Scan for the cell matching the given text and deliver its (x, y) coordinate at center. 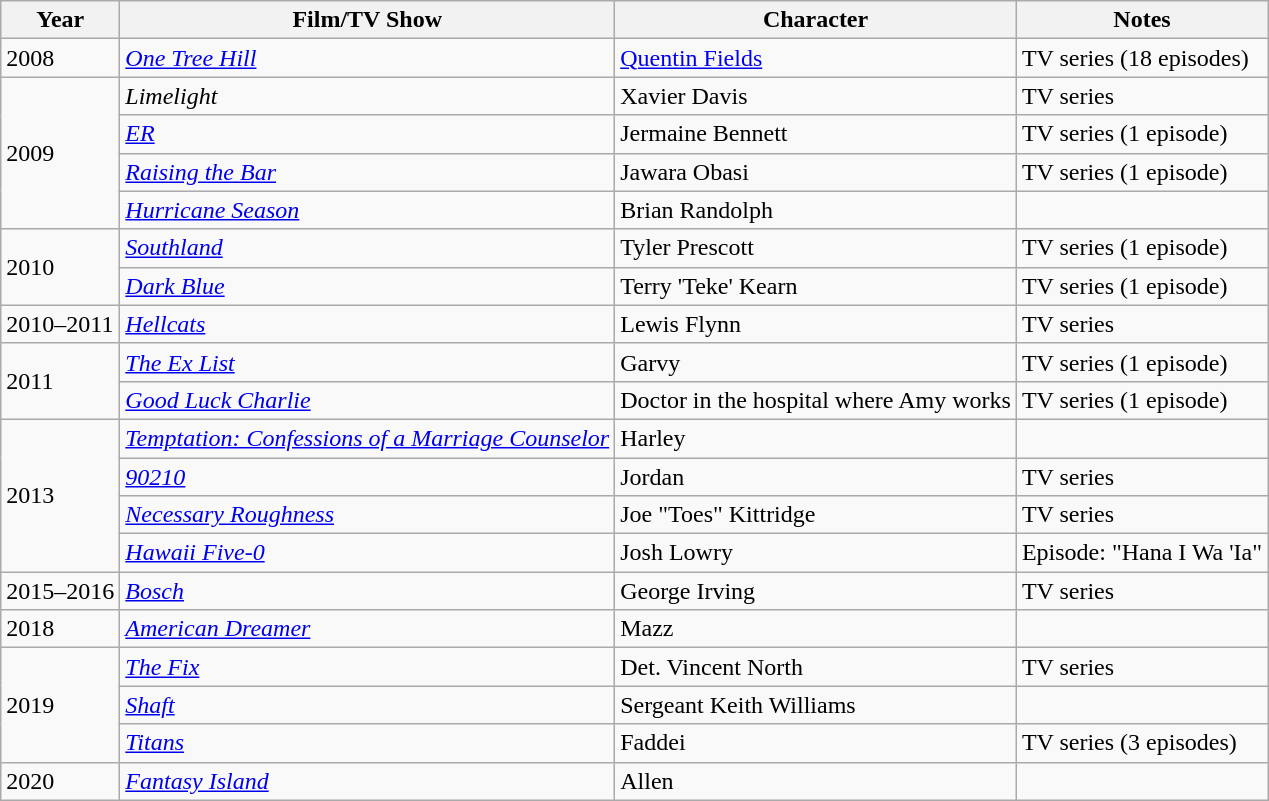
Character (816, 20)
2011 (60, 381)
ER (368, 134)
90210 (368, 477)
TV series (3 episodes) (1142, 743)
Episode: "Hana I Wa 'Ia" (1142, 553)
Good Luck Charlie (368, 400)
Hawaii Five-0 (368, 553)
Allen (816, 781)
Brian Randolph (816, 210)
Jordan (816, 477)
Dark Blue (368, 286)
2009 (60, 153)
2013 (60, 495)
2018 (60, 629)
Mazz (816, 629)
TV series (18 episodes) (1142, 58)
Faddei (816, 743)
Film/TV Show (368, 20)
2019 (60, 705)
American Dreamer (368, 629)
Year (60, 20)
Lewis Flynn (816, 324)
Quentin Fields (816, 58)
One Tree Hill (368, 58)
Notes (1142, 20)
George Irving (816, 591)
Bosch (368, 591)
Fantasy Island (368, 781)
Hurricane Season (368, 210)
Necessary Roughness (368, 515)
2010–2011 (60, 324)
Southland (368, 248)
Terry 'Teke' Kearn (816, 286)
Raising the Bar (368, 172)
Doctor in the hospital where Amy works (816, 400)
2008 (60, 58)
Limelight (368, 96)
Tyler Prescott (816, 248)
Temptation: Confessions of a Marriage Counselor (368, 438)
Shaft (368, 705)
2015–2016 (60, 591)
2020 (60, 781)
2010 (60, 267)
Josh Lowry (816, 553)
Sergeant Keith Williams (816, 705)
Harley (816, 438)
Xavier Davis (816, 96)
The Fix (368, 667)
Hellcats (368, 324)
Jawara Obasi (816, 172)
Jermaine Bennett (816, 134)
Titans (368, 743)
Joe "Toes" Kittridge (816, 515)
The Ex List (368, 362)
Garvy (816, 362)
Det. Vincent North (816, 667)
